Extract the (x, y) coordinate from the center of the cell holding the provided text.  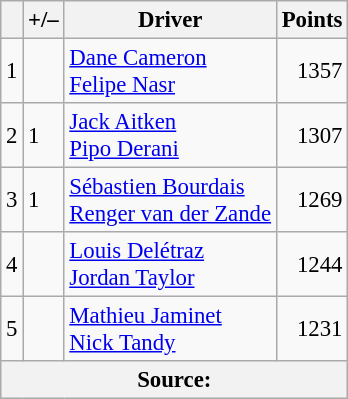
Louis Delétraz Jordan Taylor (170, 264)
1244 (312, 264)
Dane Cameron Felipe Nasr (170, 72)
3 (12, 200)
+/– (44, 20)
2 (12, 136)
Sébastien Bourdais Renger van der Zande (170, 200)
1269 (312, 200)
1357 (312, 72)
4 (12, 264)
Driver (170, 20)
Mathieu Jaminet Nick Tandy (170, 330)
Points (312, 20)
1307 (312, 136)
1231 (312, 330)
5 (12, 330)
Jack Aitken Pipo Derani (170, 136)
